Return (x, y) of the center of cell containing provided text 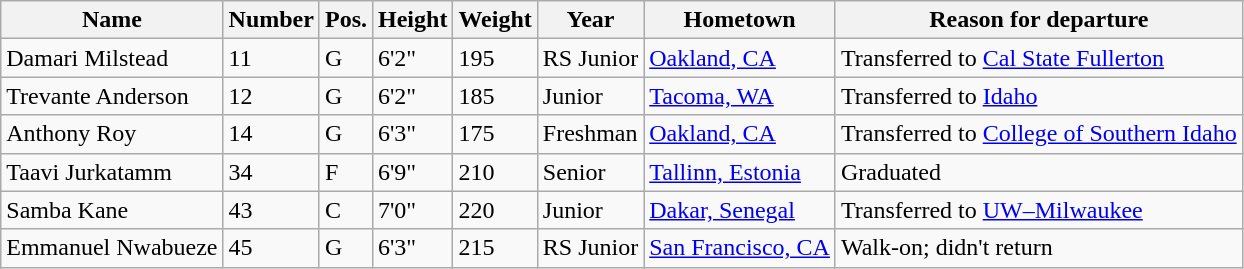
San Francisco, CA (740, 248)
Tacoma, WA (740, 96)
195 (495, 58)
F (346, 172)
Hometown (740, 20)
11 (271, 58)
Graduated (1038, 172)
43 (271, 210)
Transferred to Idaho (1038, 96)
Transferred to Cal State Fullerton (1038, 58)
Emmanuel Nwabueze (112, 248)
Dakar, Senegal (740, 210)
Transferred to UW–Milwaukee (1038, 210)
6'9" (413, 172)
215 (495, 248)
Walk-on; didn't return (1038, 248)
Freshman (590, 134)
7'0" (413, 210)
Senior (590, 172)
45 (271, 248)
Taavi Jurkatamm (112, 172)
14 (271, 134)
Tallinn, Estonia (740, 172)
Damari Milstead (112, 58)
Transferred to College of Southern Idaho (1038, 134)
Samba Kane (112, 210)
Weight (495, 20)
185 (495, 96)
Reason for departure (1038, 20)
175 (495, 134)
Year (590, 20)
Anthony Roy (112, 134)
Pos. (346, 20)
Trevante Anderson (112, 96)
Height (413, 20)
210 (495, 172)
12 (271, 96)
220 (495, 210)
C (346, 210)
Name (112, 20)
34 (271, 172)
Number (271, 20)
